Pinpoint the cell where the given text exists, returning its [X, Y] midpoint coordinate. 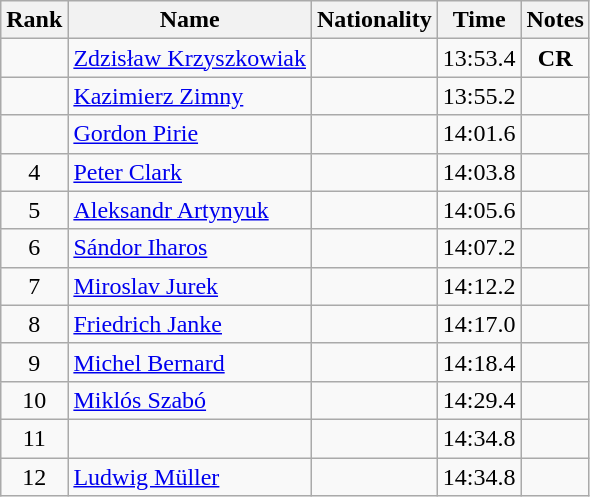
Sándor Iharos [190, 248]
9 [34, 362]
6 [34, 248]
Name [190, 20]
Friedrich Janke [190, 324]
13:55.2 [479, 96]
14:17.0 [479, 324]
11 [34, 438]
7 [34, 286]
Peter Clark [190, 172]
Gordon Pirie [190, 134]
14:03.8 [479, 172]
14:18.4 [479, 362]
14:01.6 [479, 134]
4 [34, 172]
Miklós Szabó [190, 400]
14:29.4 [479, 400]
13:53.4 [479, 58]
Rank [34, 20]
14:12.2 [479, 286]
Zdzisław Krzyszkowiak [190, 58]
Kazimierz Zimny [190, 96]
CR [555, 58]
Aleksandr Artynyuk [190, 210]
Michel Bernard [190, 362]
10 [34, 400]
14:05.6 [479, 210]
Nationality [375, 20]
14:07.2 [479, 248]
Notes [555, 20]
8 [34, 324]
12 [34, 477]
Ludwig Müller [190, 477]
Miroslav Jurek [190, 286]
Time [479, 20]
5 [34, 210]
